Determine the [x, y] coordinate at the center of the cell enclosing the given text.  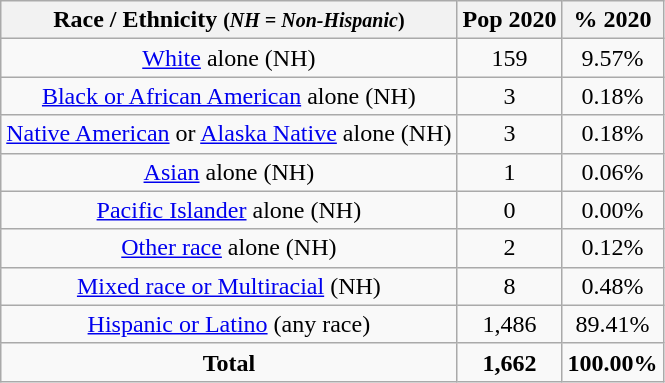
0.00% [612, 210]
8 [510, 286]
100.00% [612, 362]
Mixed race or Multiracial (NH) [229, 286]
2 [510, 248]
159 [510, 58]
Race / Ethnicity (NH = Non-Hispanic) [229, 20]
Hispanic or Latino (any race) [229, 324]
1,662 [510, 362]
0.48% [612, 286]
Pop 2020 [510, 20]
Native American or Alaska Native alone (NH) [229, 134]
1,486 [510, 324]
0.06% [612, 172]
0.12% [612, 248]
Black or African American alone (NH) [229, 96]
Pacific Islander alone (NH) [229, 210]
1 [510, 172]
9.57% [612, 58]
0 [510, 210]
White alone (NH) [229, 58]
Other race alone (NH) [229, 248]
Asian alone (NH) [229, 172]
% 2020 [612, 20]
89.41% [612, 324]
Total [229, 362]
